Return (x, y) of the center of cell containing provided text 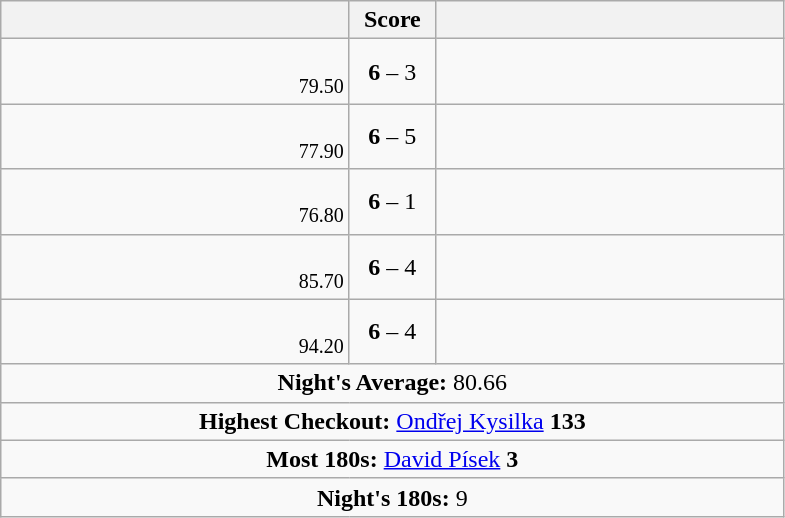
Most 180s: David Písek 3 (392, 459)
77.90 (176, 136)
6 – 5 (392, 136)
79.50 (176, 72)
85.70 (176, 266)
Highest Checkout: Ondřej Kysilka 133 (392, 421)
Score (392, 20)
76.80 (176, 202)
Night's 180s: 9 (392, 497)
6 – 3 (392, 72)
6 – 1 (392, 202)
Night's Average: 80.66 (392, 383)
94.20 (176, 332)
